Identify which cell holds the provided text, then report its (X, Y) central coordinate. 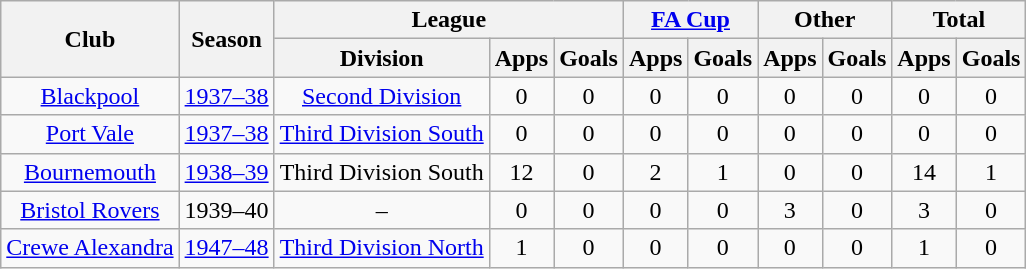
Port Vale (90, 134)
Third Division North (382, 248)
2 (655, 172)
Bristol Rovers (90, 210)
Second Division (382, 96)
12 (521, 172)
Bournemouth (90, 172)
– (382, 210)
League (448, 20)
Other (825, 20)
FA Cup (690, 20)
1947–48 (226, 248)
14 (924, 172)
Blackpool (90, 96)
1938–39 (226, 172)
Club (90, 39)
Season (226, 39)
1939–40 (226, 210)
Total (959, 20)
Division (382, 58)
Crewe Alexandra (90, 248)
